Search for the cell housing the specified text and yield its (x, y) center coordinate. 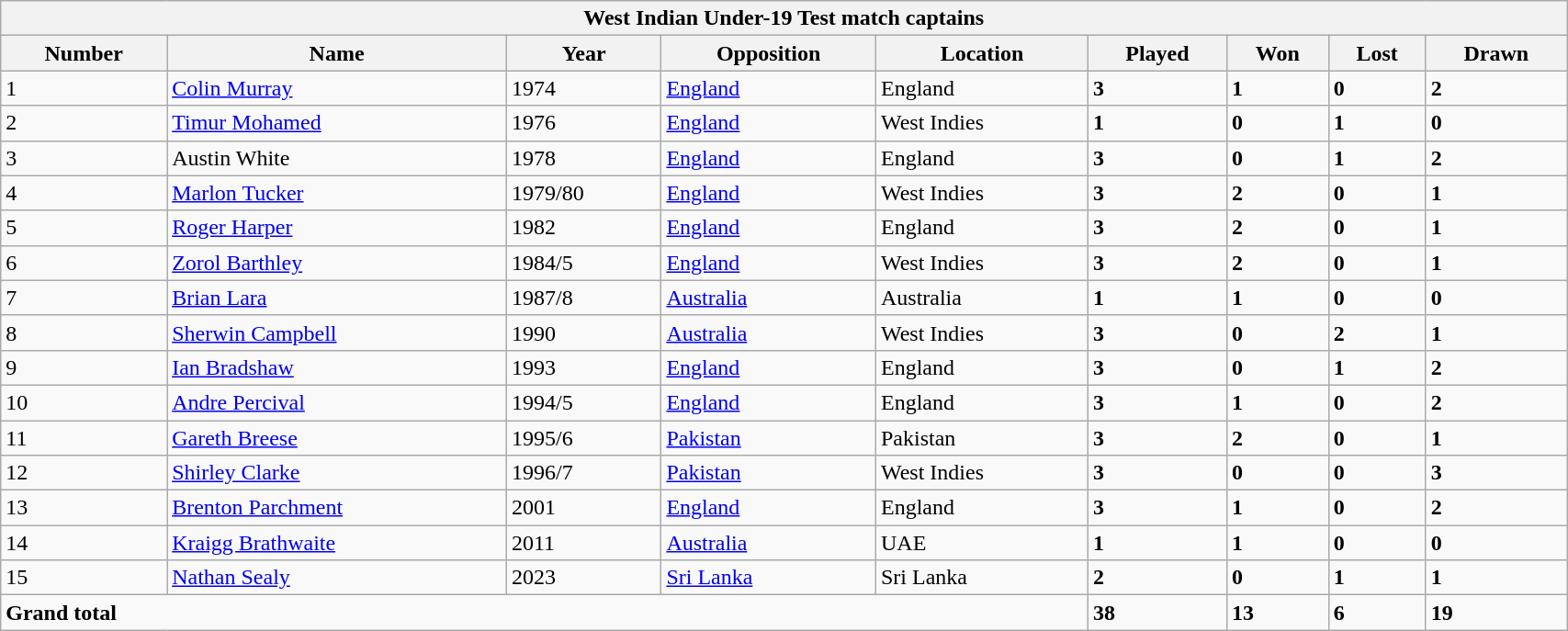
1976 (583, 123)
19 (1496, 613)
Opposition (769, 53)
1984/5 (583, 263)
1996/7 (583, 473)
Lost (1377, 53)
Number (85, 53)
Played (1157, 53)
9 (85, 367)
1994/5 (583, 402)
Colin Murray (337, 88)
15 (85, 578)
1979/80 (583, 193)
Name (337, 53)
Gareth Breese (337, 438)
Kraigg Brathwaite (337, 543)
1987/8 (583, 298)
Sherwin Campbell (337, 332)
Brenton Parchment (337, 508)
2011 (583, 543)
Drawn (1496, 53)
Timur Mohamed (337, 123)
Shirley Clarke (337, 473)
West Indian Under-19 Test match captains (784, 18)
1995/6 (583, 438)
Won (1277, 53)
12 (85, 473)
1993 (583, 367)
2023 (583, 578)
Andre Percival (337, 402)
Grand total (545, 613)
1978 (583, 158)
Austin White (337, 158)
Year (583, 53)
4 (85, 193)
8 (85, 332)
1990 (583, 332)
5 (85, 228)
7 (85, 298)
1974 (583, 88)
11 (85, 438)
14 (85, 543)
2001 (583, 508)
Nathan Sealy (337, 578)
38 (1157, 613)
Marlon Tucker (337, 193)
Ian Bradshaw (337, 367)
1982 (583, 228)
Roger Harper (337, 228)
UAE (981, 543)
Brian Lara (337, 298)
Zorol Barthley (337, 263)
10 (85, 402)
Location (981, 53)
